From the cell containing the given text, extract its center point as (x, y) coordinate. 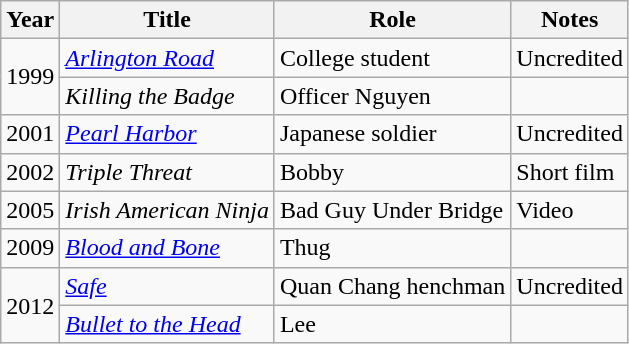
2002 (30, 172)
Notes (570, 20)
Irish American Ninja (168, 210)
Blood and Bone (168, 248)
Bobby (392, 172)
2005 (30, 210)
Lee (392, 324)
Bad Guy Under Bridge (392, 210)
Short film (570, 172)
1999 (30, 77)
Safe (168, 286)
2009 (30, 248)
Title (168, 20)
Bullet to the Head (168, 324)
Killing the Badge (168, 96)
Role (392, 20)
Year (30, 20)
2012 (30, 305)
Triple Threat (168, 172)
2001 (30, 134)
Thug (392, 248)
Japanese soldier (392, 134)
Video (570, 210)
Pearl Harbor (168, 134)
Arlington Road (168, 58)
Officer Nguyen (392, 96)
Quan Chang henchman (392, 286)
College student (392, 58)
